Provide the (x, y) coordinate of the cell's center where the given text is located.  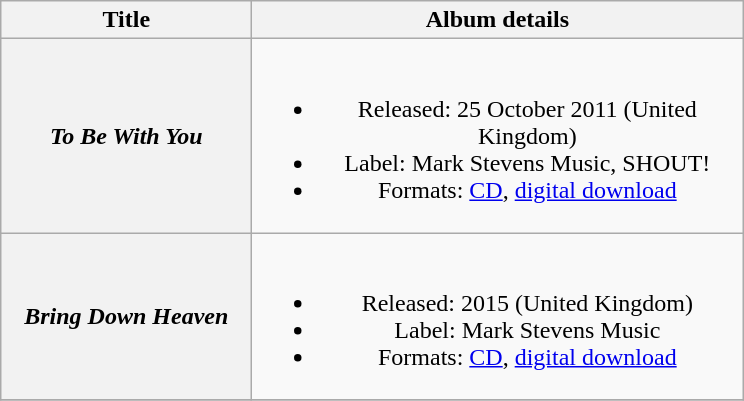
To Be With You (126, 136)
Released: 2015 (United Kingdom)Label: Mark Stevens MusicFormats: CD, digital download (498, 316)
Released: 25 October 2011 (United Kingdom)Label: Mark Stevens Music, SHOUT!Formats: CD, digital download (498, 136)
Bring Down Heaven (126, 316)
Title (126, 20)
Album details (498, 20)
